Output the [X, Y] coordinate of the center of the cell containing the given text.  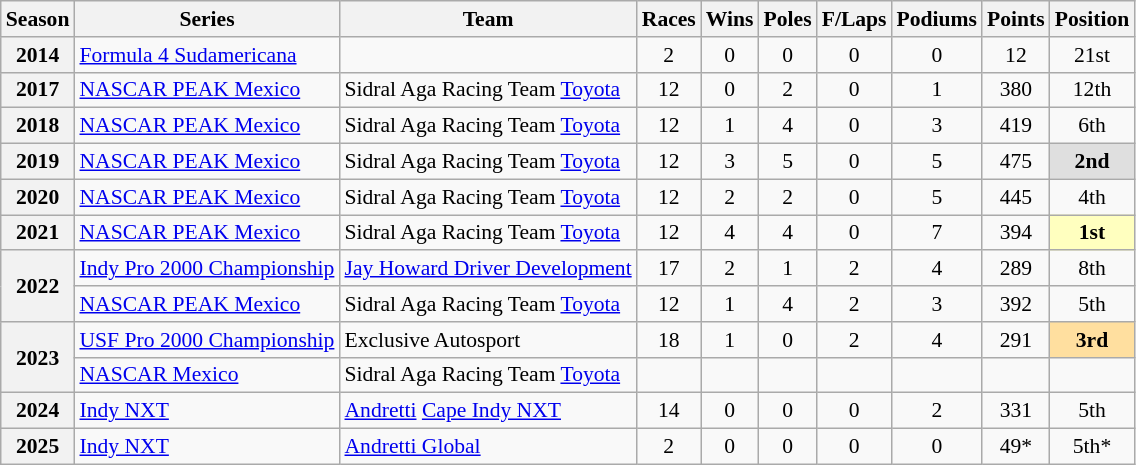
2017 [38, 90]
2019 [38, 162]
445 [1016, 197]
Series [206, 19]
2018 [38, 126]
2014 [38, 55]
17 [669, 269]
Exclusive Autosport [488, 340]
380 [1016, 90]
Andretti Cape Indy NXT [488, 411]
12th [1092, 90]
NASCAR Mexico [206, 375]
291 [1016, 340]
4th [1092, 197]
7 [938, 233]
5th* [1092, 447]
Poles [788, 19]
2023 [38, 358]
49* [1016, 447]
USF Pro 2000 Championship [206, 340]
392 [1016, 304]
419 [1016, 126]
331 [1016, 411]
Season [38, 19]
F/Laps [854, 19]
Wins [730, 19]
14 [669, 411]
475 [1016, 162]
2024 [38, 411]
2022 [38, 286]
Team [488, 19]
1st [1092, 233]
Formula 4 Sudamericana [206, 55]
Races [669, 19]
Jay Howard Driver Development [488, 269]
21st [1092, 55]
2nd [1092, 162]
8th [1092, 269]
18 [669, 340]
2021 [38, 233]
Andretti Global [488, 447]
6th [1092, 126]
Podiums [938, 19]
289 [1016, 269]
Points [1016, 19]
Position [1092, 19]
2025 [38, 447]
3rd [1092, 340]
394 [1016, 233]
2020 [38, 197]
Indy Pro 2000 Championship [206, 269]
